Extract the [x, y] coordinate from the center of the cell holding the provided text.  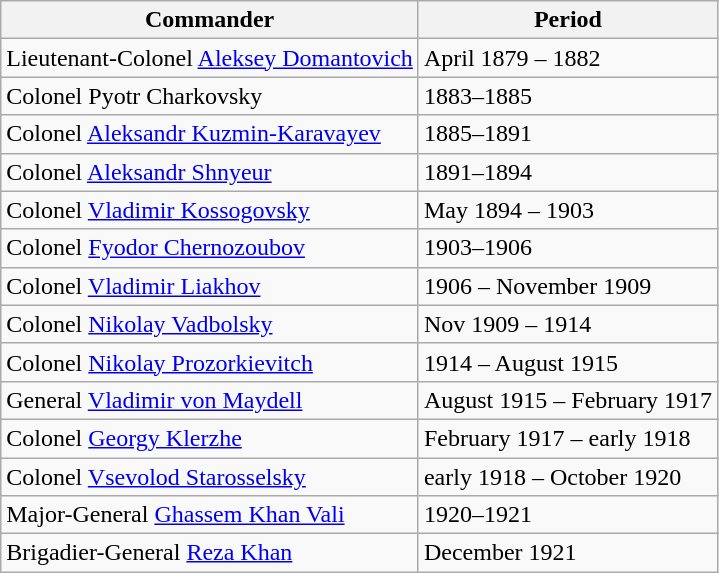
Colonel Vladimir Liakhov [210, 286]
February 1917 – early 1918 [568, 438]
Colonel Nikolay Vadbolsky [210, 324]
1903–1906 [568, 248]
Colonel Georgy Klerzhe [210, 438]
early 1918 – October 1920 [568, 477]
December 1921 [568, 553]
Major-General Ghassem Khan Vali [210, 515]
April 1879 – 1882 [568, 58]
Colonel Pyotr Charkovsky [210, 96]
1914 – August 1915 [568, 362]
1883–1885 [568, 96]
Colonel Vsevolod Starosselsky [210, 477]
1920–1921 [568, 515]
Colonel Vladimir Kossogovsky [210, 210]
Lieutenant-Colonel Aleksey Domantovich [210, 58]
Period [568, 20]
May 1894 – 1903 [568, 210]
Colonel Nikolay Prozorkievitch [210, 362]
1891–1894 [568, 172]
Nov 1909 – 1914 [568, 324]
August 1915 – February 1917 [568, 400]
Colonel Fyodor Chernozoubov [210, 248]
Colonel Aleksandr Shnyeur [210, 172]
Brigadier-General Reza Khan [210, 553]
1885–1891 [568, 134]
1906 – November 1909 [568, 286]
Colonel Aleksandr Kuzmin-Karavayev [210, 134]
General Vladimir von Maydell [210, 400]
Commander [210, 20]
